Detect which cell encompasses the target text, then output its [x, y] center coordinate. 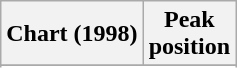
Chart (1998) [72, 34]
Peakposition [189, 34]
